Provide the [X, Y] coordinate of the cell's center where the given text is located.  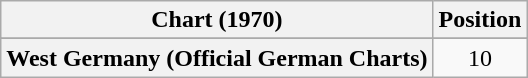
West Germany (Official German Charts) [217, 58]
Position [480, 20]
Chart (1970) [217, 20]
10 [480, 58]
